Output the [x, y] coordinate of the center of the cell containing the given text.  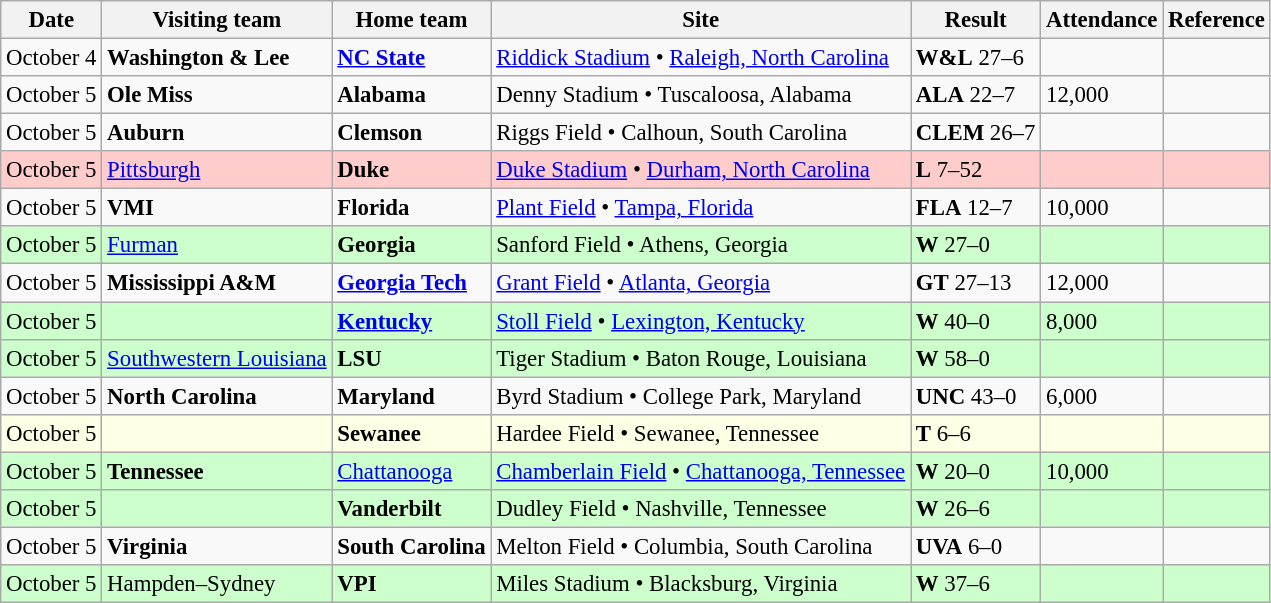
VPI [412, 584]
Virginia [217, 546]
Hampden–Sydney [217, 584]
Georgia Tech [412, 283]
Ole Miss [217, 95]
Vanderbilt [412, 509]
T 6–6 [975, 433]
UNC 43–0 [975, 396]
Duke [412, 170]
CLEM 26–7 [975, 133]
W 20–0 [975, 471]
VMI [217, 208]
W 58–0 [975, 358]
Reference [1217, 20]
Chattanooga [412, 471]
Grant Field • Atlanta, Georgia [701, 283]
Furman [217, 245]
Maryland [412, 396]
Riggs Field • Calhoun, South Carolina [701, 133]
South Carolina [412, 546]
Attendance [1102, 20]
Miles Stadium • Blacksburg, Virginia [701, 584]
UVA 6–0 [975, 546]
Denny Stadium • Tuscaloosa, Alabama [701, 95]
Riddick Stadium • Raleigh, North Carolina [701, 58]
Melton Field • Columbia, South Carolina [701, 546]
ALA 22–7 [975, 95]
Hardee Field • Sewanee, Tennessee [701, 433]
October 4 [52, 58]
FLA 12–7 [975, 208]
Home team [412, 20]
Washington & Lee [217, 58]
Plant Field • Tampa, Florida [701, 208]
Georgia [412, 245]
North Carolina [217, 396]
Visiting team [217, 20]
Tiger Stadium • Baton Rouge, Louisiana [701, 358]
NC State [412, 58]
Date [52, 20]
Chamberlain Field • Chattanooga, Tennessee [701, 471]
Site [701, 20]
Result [975, 20]
8,000 [1102, 321]
Southwestern Louisiana [217, 358]
LSU [412, 358]
Auburn [217, 133]
Dudley Field • Nashville, Tennessee [701, 509]
Sewanee [412, 433]
Clemson [412, 133]
Pittsburgh [217, 170]
W 26–6 [975, 509]
W 27–0 [975, 245]
Tennessee [217, 471]
6,000 [1102, 396]
Mississippi A&M [217, 283]
Sanford Field • Athens, Georgia [701, 245]
Stoll Field • Lexington, Kentucky [701, 321]
GT 27–13 [975, 283]
Byrd Stadium • College Park, Maryland [701, 396]
Florida [412, 208]
L 7–52 [975, 170]
W 37–6 [975, 584]
Kentucky [412, 321]
Alabama [412, 95]
W 40–0 [975, 321]
Duke Stadium • Durham, North Carolina [701, 170]
W&L 27–6 [975, 58]
